Pinpoint the cell where the given text exists, returning its [X, Y] midpoint coordinate. 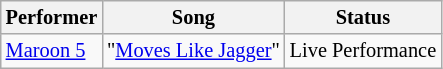
Maroon 5 [52, 51]
Song [194, 17]
"Moves Like Jagger" [194, 51]
Performer [52, 17]
Status [363, 17]
Live Performance [363, 51]
